Return the (x, y) coordinate for the center point of the cell that contains the specified text.  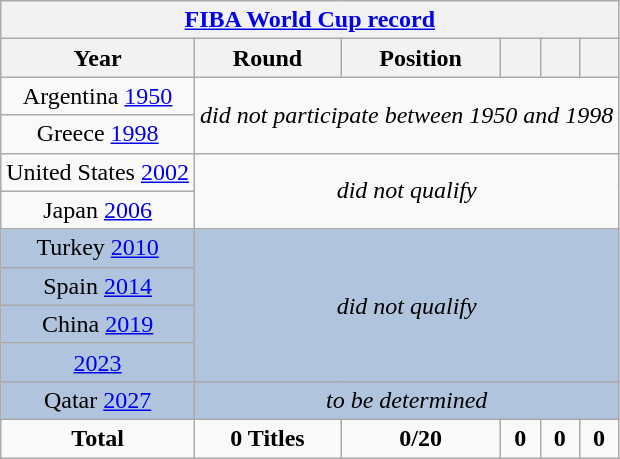
Spain 2014 (98, 286)
United States 2002 (98, 172)
Round (267, 58)
Qatar 2027 (98, 400)
2023 (98, 362)
to be determined (406, 400)
China 2019 (98, 324)
0/20 (421, 438)
Year (98, 58)
did not participate between 1950 and 1998 (406, 115)
Greece 1998 (98, 134)
Japan 2006 (98, 210)
0 Titles (267, 438)
Turkey 2010 (98, 248)
FIBA World Cup record (310, 20)
Position (421, 58)
Argentina 1950 (98, 96)
Total (98, 438)
